Identify which cell holds the provided text, then report its [x, y] central coordinate. 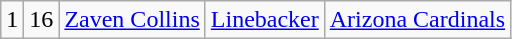
Zaven Collins [132, 20]
1 [12, 20]
16 [42, 20]
Linebacker [264, 20]
Arizona Cardinals [417, 20]
